Determine the [x, y] coordinate at the center of the cell enclosing the given text.  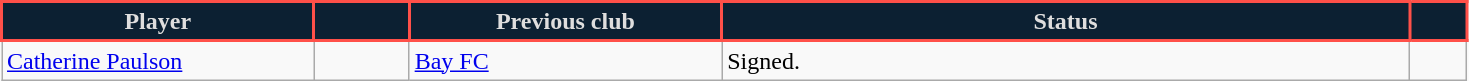
Player [158, 22]
Previous club [566, 22]
Signed. [1066, 60]
Status [1066, 22]
Catherine Paulson [158, 60]
Bay FC [566, 60]
